Return the (x, y) coordinate for the center point of the cell that contains the specified text.  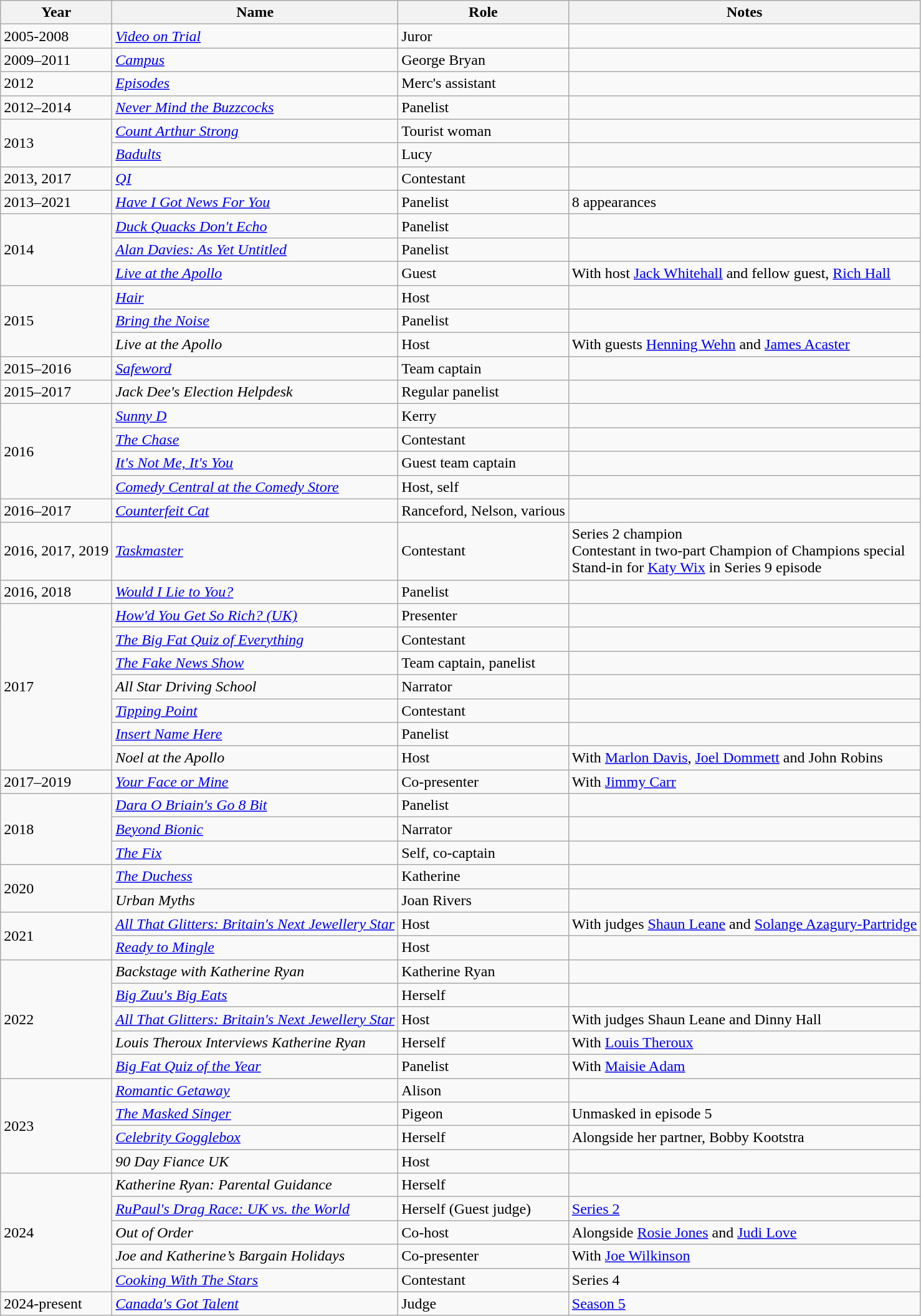
2017–2019 (56, 782)
Regular panelist (484, 392)
George Bryan (484, 60)
Katherine Ryan (484, 971)
Alongside her partner, Bobby Kootstra (744, 1138)
It's Not Me, It's You (255, 463)
2015 (56, 321)
With Louis Theroux (744, 1042)
Badults (255, 155)
The Fix (255, 853)
Katherine Ryan: Parental Guidance (255, 1185)
Tipping Point (255, 710)
Notes (744, 12)
The Duchess (255, 877)
With judges Shaun Leane and Dinny Hall (744, 1019)
With host Jack Whitehall and fellow guest, Rich Hall (744, 273)
2012–2014 (56, 107)
2020 (56, 888)
2023 (56, 1126)
Bring the Noise (255, 321)
Your Face or Mine (255, 782)
Merc's assistant (484, 84)
Alan Davies: As Yet Untitled (255, 249)
2012 (56, 84)
Pigeon (484, 1114)
2018 (56, 829)
Name (255, 12)
Insert Name Here (255, 734)
2013 (56, 143)
2024 (56, 1232)
Series 2 (744, 1209)
The Big Fat Quiz of Everything (255, 639)
RuPaul's Drag Race: UK vs. the World (255, 1209)
With guests Henning Wehn and James Acaster (744, 345)
2021 (56, 936)
2016 (56, 451)
Celebrity Gogglebox (255, 1138)
Jack Dee's Election Helpdesk (255, 392)
2016–2017 (56, 511)
Campus (255, 60)
The Masked Singer (255, 1114)
Presenter (484, 615)
Juror (484, 36)
2024-present (56, 1304)
With Marlon Davis, Joel Dommett and John Robins (744, 758)
90 Day Fiance UK (255, 1161)
Kerry (484, 416)
With judges Shaun Leane and Solange Azagury-Partridge (744, 924)
Joan Rivers (484, 900)
Series 2 championContestant in two-part Champion of Champions specialStand-in for Katy Wix in Series 9 episode (744, 551)
Counterfeit Cat (255, 511)
Big Zuu's Big Eats (255, 995)
2005-2008 (56, 36)
Season 5 (744, 1304)
2017 (56, 686)
Role (484, 12)
Louis Theroux Interviews Katherine Ryan (255, 1042)
Team captain, panelist (484, 663)
2016, 2018 (56, 592)
Alison (484, 1090)
2009–2011 (56, 60)
2022 (56, 1019)
Host, self (484, 487)
The Chase (255, 439)
Joe and Katherine’s Bargain Holidays (255, 1256)
Taskmaster (255, 551)
Ranceford, Nelson, various (484, 511)
How'd You Get So Rich? (UK) (255, 615)
Safeword (255, 368)
Have I Got News For You (255, 202)
Katherine (484, 877)
Out of Order (255, 1232)
With Joe Wilkinson (744, 1256)
Tourist woman (484, 131)
2013, 2017 (56, 178)
Guest team captain (484, 463)
2015–2017 (56, 392)
Beyond Bionic (255, 829)
Judge (484, 1304)
Never Mind the Buzzcocks (255, 107)
Alongside Rosie Jones and Judi Love (744, 1232)
Count Arthur Strong (255, 131)
Co-host (484, 1232)
Guest (484, 273)
2016, 2017, 2019 (56, 551)
Dara O Briain's Go 8 Bit (255, 805)
With Jimmy Carr (744, 782)
Noel at the Apollo (255, 758)
2015–2016 (56, 368)
Comedy Central at the Comedy Store (255, 487)
Romantic Getaway (255, 1090)
Lucy (484, 155)
Hair (255, 297)
Would I Lie to You? (255, 592)
Backstage with Katherine Ryan (255, 971)
Duck Quacks Don't Echo (255, 226)
Video on Trial (255, 36)
Team captain (484, 368)
Year (56, 12)
Series 4 (744, 1280)
Unmasked in episode 5 (744, 1114)
Urban Myths (255, 900)
8 appearances (744, 202)
Ready to Mingle (255, 948)
Big Fat Quiz of the Year (255, 1066)
QI (255, 178)
The Fake News Show (255, 663)
All Star Driving School (255, 686)
Herself (Guest judge) (484, 1209)
Sunny D (255, 416)
Episodes (255, 84)
With Maisie Adam (744, 1066)
2013–2021 (56, 202)
Self, co-captain (484, 853)
Canada's Got Talent (255, 1304)
2014 (56, 249)
Cooking With The Stars (255, 1280)
